Search for the cell housing the specified text and yield its [x, y] center coordinate. 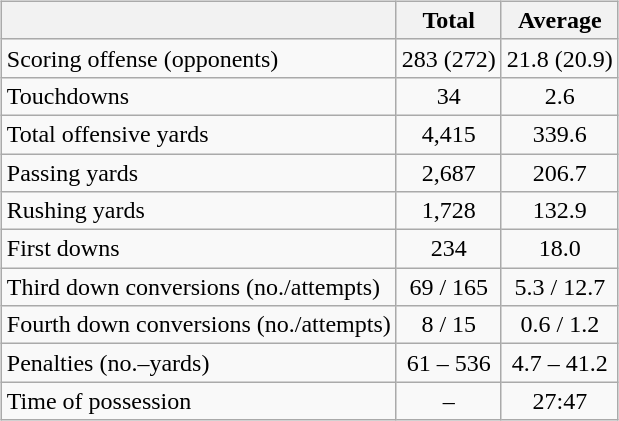
First downs [198, 249]
Touchdowns [198, 96]
Total [448, 20]
69 / 165 [448, 287]
0.6 / 1.2 [560, 325]
4,415 [448, 134]
206.7 [560, 173]
234 [448, 249]
Total offensive yards [198, 134]
– [448, 401]
Rushing yards [198, 211]
4.7 – 41.2 [560, 363]
1,728 [448, 211]
Time of possession [198, 401]
Penalties (no.–yards) [198, 363]
34 [448, 96]
339.6 [560, 134]
2,687 [448, 173]
2.6 [560, 96]
Fourth down conversions (no./attempts) [198, 325]
Passing yards [198, 173]
283 (272) [448, 58]
Scoring offense (opponents) [198, 58]
21.8 (20.9) [560, 58]
61 – 536 [448, 363]
132.9 [560, 211]
5.3 / 12.7 [560, 287]
Average [560, 20]
8 / 15 [448, 325]
18.0 [560, 249]
27:47 [560, 401]
Third down conversions (no./attempts) [198, 287]
